From the cell containing the given text, extract its center point as (x, y) coordinate. 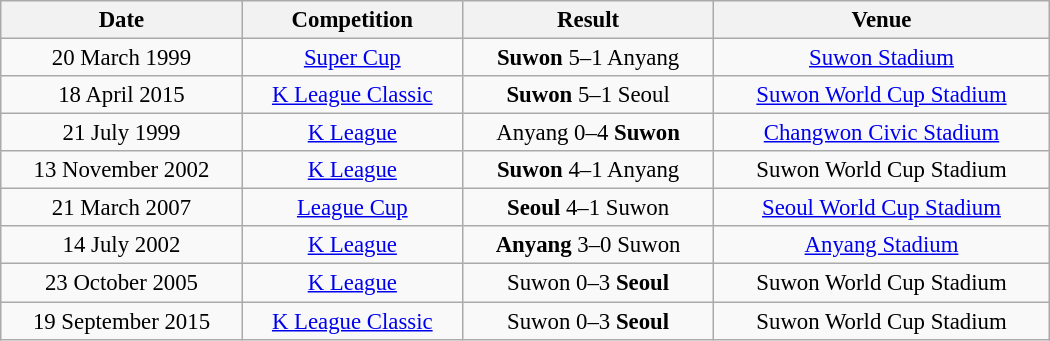
Changwon Civic Stadium (882, 133)
Competition (352, 20)
Anyang 0–4 Suwon (588, 133)
21 March 2007 (122, 208)
14 July 2002 (122, 245)
Anyang 3–0 Suwon (588, 245)
23 October 2005 (122, 283)
Anyang Stadium (882, 245)
Super Cup (352, 58)
Suwon Stadium (882, 58)
21 July 1999 (122, 133)
League Cup (352, 208)
Seoul World Cup Stadium (882, 208)
18 April 2015 (122, 95)
19 September 2015 (122, 321)
Suwon 5–1 Anyang (588, 58)
Suwon 5–1 Seoul (588, 95)
Result (588, 20)
Seoul 4–1 Suwon (588, 208)
Date (122, 20)
Suwon 4–1 Anyang (588, 170)
13 November 2002 (122, 170)
Venue (882, 20)
20 March 1999 (122, 58)
